Extract the [X, Y] coordinate from the center of the cell holding the provided text.  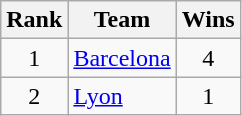
4 [208, 58]
Team [122, 20]
Rank [34, 20]
2 [34, 96]
Wins [208, 20]
Lyon [122, 96]
Barcelona [122, 58]
